Return (x, y) of the center of cell containing provided text 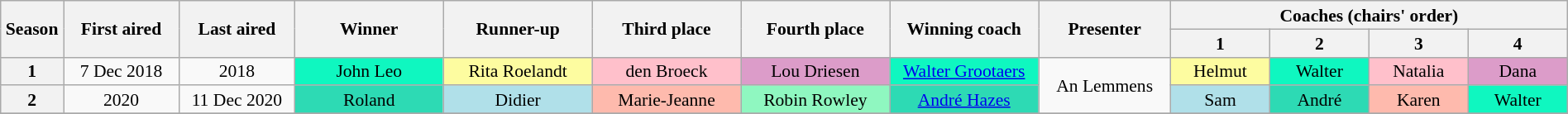
First aired (122, 29)
11 Dec 2020 (237, 100)
7 Dec 2018 (122, 71)
Presenter (1105, 29)
Dana (1518, 71)
Rita Roelandt (518, 71)
Winner (369, 29)
Karen (1418, 100)
3 (1418, 43)
Lou Driesen (815, 71)
An Lemmens (1105, 85)
2020 (122, 100)
Fourth place (815, 29)
Marie-Jeanne (667, 100)
Last aired (237, 29)
Sam (1221, 100)
André (1319, 100)
Didier (518, 100)
John Leo (369, 71)
2018 (237, 71)
André Hazes (964, 100)
Third place (667, 29)
Season (32, 29)
Helmut (1221, 71)
den Broeck (667, 71)
4 (1518, 43)
Runner-up (518, 29)
Coaches (chairs' order) (1370, 15)
Natalia (1418, 71)
Walter Grootaers (964, 71)
Robin Rowley (815, 100)
Roland (369, 100)
Winning coach (964, 29)
